Determine the [X, Y] coordinate at the center of the cell enclosing the given text.  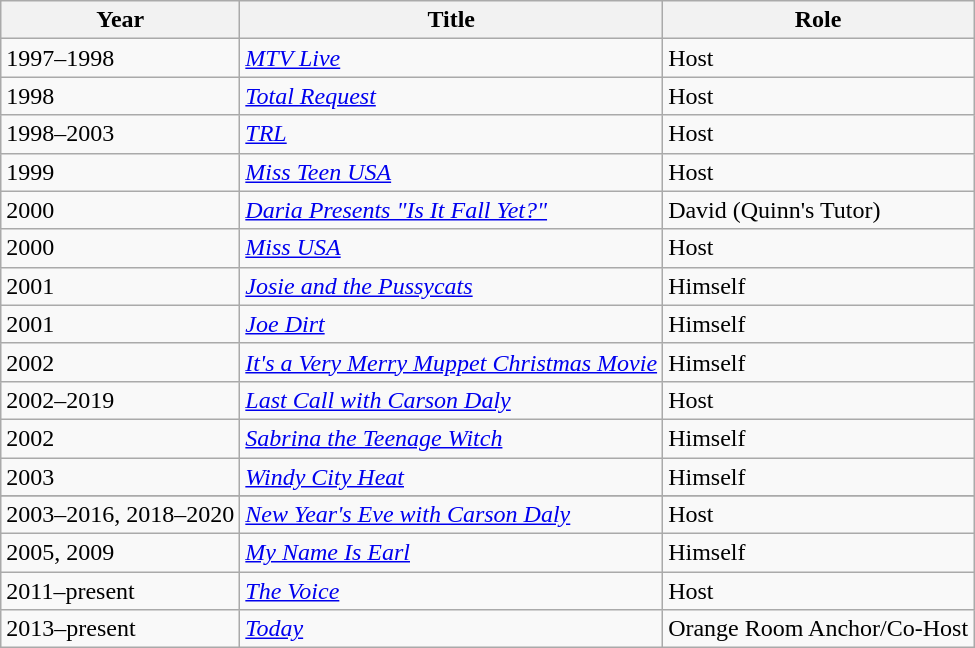
2003 [120, 477]
TRL [452, 134]
Title [452, 20]
1998–2003 [120, 134]
1999 [120, 172]
The Voice [452, 591]
Windy City Heat [452, 477]
MTV Live [452, 58]
1998 [120, 96]
My Name Is Earl [452, 553]
Josie and the Pussycats [452, 286]
Total Request [452, 96]
Role [818, 20]
2013–present [120, 629]
2011–present [120, 591]
Joe Dirt [452, 324]
Daria Presents "Is It Fall Yet?" [452, 210]
Year [120, 20]
David (Quinn's Tutor) [818, 210]
2002–2019 [120, 400]
1997–1998 [120, 58]
New Year's Eve with Carson Daly [452, 515]
Miss USA [452, 248]
It's a Very Merry Muppet Christmas Movie [452, 362]
Miss Teen USA [452, 172]
Last Call with Carson Daly [452, 400]
Sabrina the Teenage Witch [452, 438]
Today [452, 629]
2003–2016, 2018–2020 [120, 515]
2005, 2009 [120, 553]
Orange Room Anchor/Co-Host [818, 629]
